Search for the cell housing the specified text and yield its [X, Y] center coordinate. 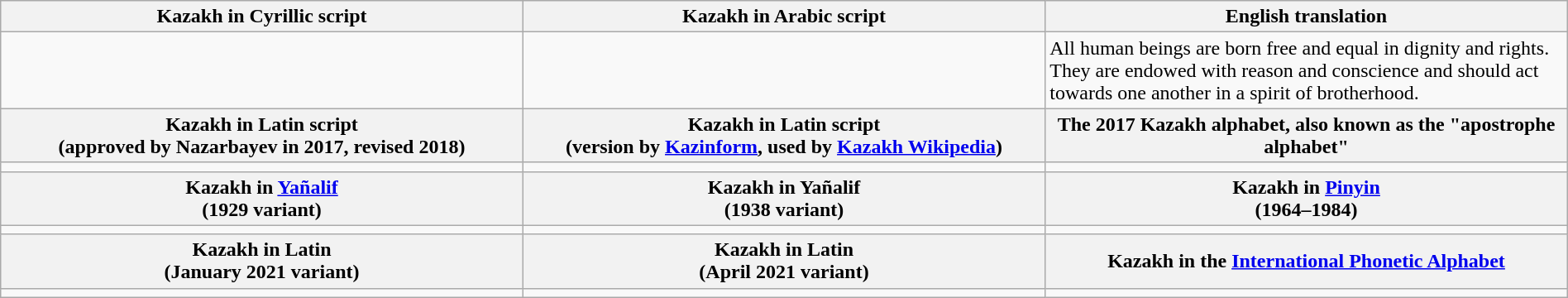
Kazakh in Latin script(version by Kazinform, used by Kazakh Wikipedia) [784, 136]
The 2017 Kazakh alphabet, also known as the "apostrophe alphabet" [1307, 136]
Kazakh in Pinyin(1964–1984) [1307, 199]
Kazakh in Latin(April 2021 variant) [784, 262]
Kazakh in Latin script(approved by Nazarbayev in 2017, revised 2018) [262, 136]
Kazakh in Latin(January 2021 variant) [262, 262]
Kazakh in Arabic script [784, 17]
Kazakh in Yañalif(1938 variant) [784, 199]
Kazakh in Cyrillic script [262, 17]
Kazakh in Yañalif(1929 variant) [262, 199]
Kazakh in the International Phonetic Alphabet [1307, 262]
English translation [1307, 17]
